Pinpoint the cell where the given text exists, returning its [x, y] midpoint coordinate. 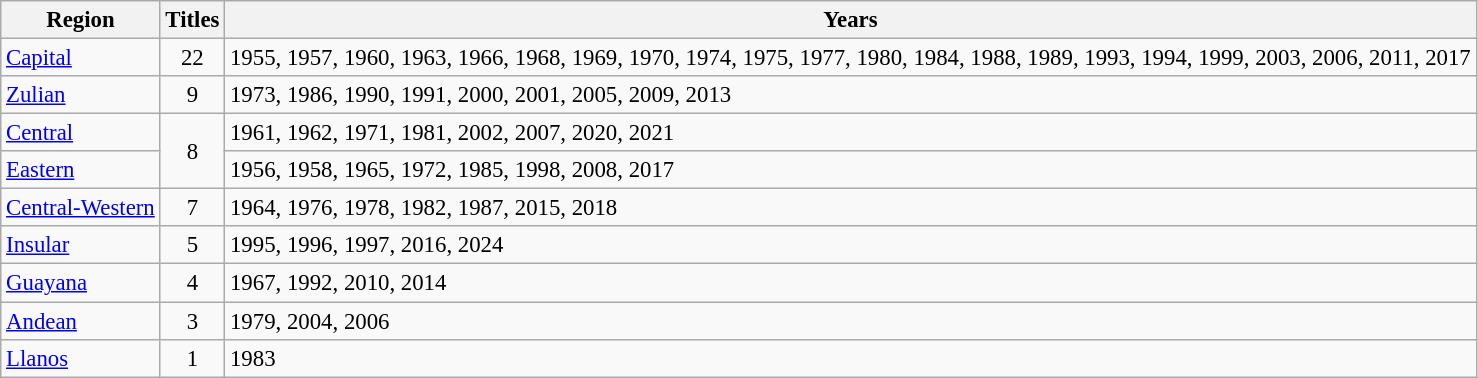
8 [192, 152]
Years [850, 20]
Titles [192, 20]
1955, 1957, 1960, 1963, 1966, 1968, 1969, 1970, 1974, 1975, 1977, 1980, 1984, 1988, 1989, 1993, 1994, 1999, 2003, 2006, 2011, 2017 [850, 58]
Andean [80, 321]
Llanos [80, 358]
Guayana [80, 283]
1983 [850, 358]
Insular [80, 245]
22 [192, 58]
Central [80, 133]
1964, 1976, 1978, 1982, 1987, 2015, 2018 [850, 208]
9 [192, 95]
1973, 1986, 1990, 1991, 2000, 2001, 2005, 2009, 2013 [850, 95]
1979, 2004, 2006 [850, 321]
3 [192, 321]
Zulian [80, 95]
1 [192, 358]
7 [192, 208]
1961, 1962, 1971, 1981, 2002, 2007, 2020, 2021 [850, 133]
5 [192, 245]
1967, 1992, 2010, 2014 [850, 283]
Central-Western [80, 208]
1956, 1958, 1965, 1972, 1985, 1998, 2008, 2017 [850, 170]
Eastern [80, 170]
1995, 1996, 1997, 2016, 2024 [850, 245]
4 [192, 283]
Region [80, 20]
Capital [80, 58]
